Find where the given text appears and provide that cell's center as (x, y) coordinate. 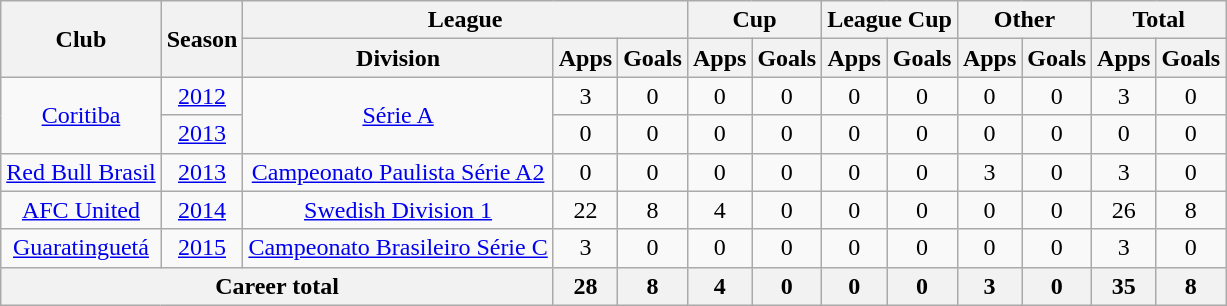
2015 (202, 248)
Série A (398, 115)
35 (1124, 286)
Guaratinguetá (81, 248)
Club (81, 39)
AFC United (81, 210)
Campeonato Brasileiro Série C (398, 248)
Coritiba (81, 115)
Division (398, 58)
Total (1159, 20)
2014 (202, 210)
22 (585, 210)
Campeonato Paulista Série A2 (398, 172)
Red Bull Brasil (81, 172)
28 (585, 286)
League (466, 20)
League Cup (890, 20)
Career total (277, 286)
2012 (202, 96)
Cup (754, 20)
Swedish Division 1 (398, 210)
26 (1124, 210)
Other (1024, 20)
Season (202, 39)
